Extract the (X, Y) coordinate from the center of the cell holding the provided text.  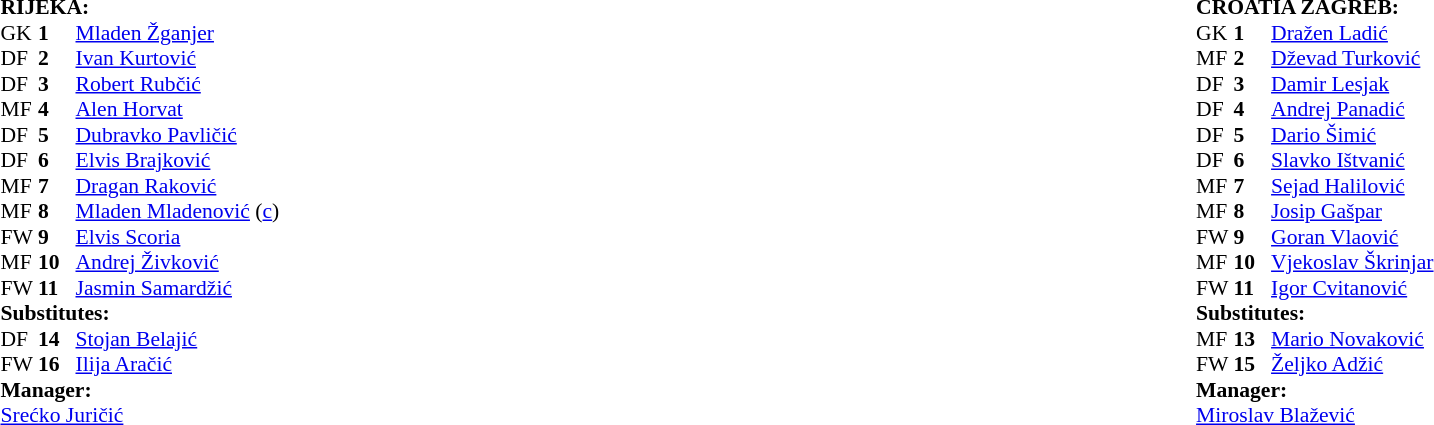
Ilija Aračić (192, 365)
Andrej Živković (192, 263)
Jasmin Samardžić (192, 288)
15 (1253, 365)
Dragan Raković (192, 186)
Substitutes: (154, 313)
14 (57, 339)
Ivan Kurtović (192, 59)
Dubravko Pavličić (192, 135)
Manager: (154, 390)
Alen Horvat (192, 109)
Robert Rubčić (192, 84)
Stojan Belajić (192, 339)
Elvis Scoria (192, 237)
Elvis Brajković (192, 161)
16 (57, 365)
Mladen Mladenović (c) (192, 211)
13 (1253, 339)
Mladen Žganjer (192, 33)
